Extract the [x, y] coordinate from the center of the cell holding the provided text.  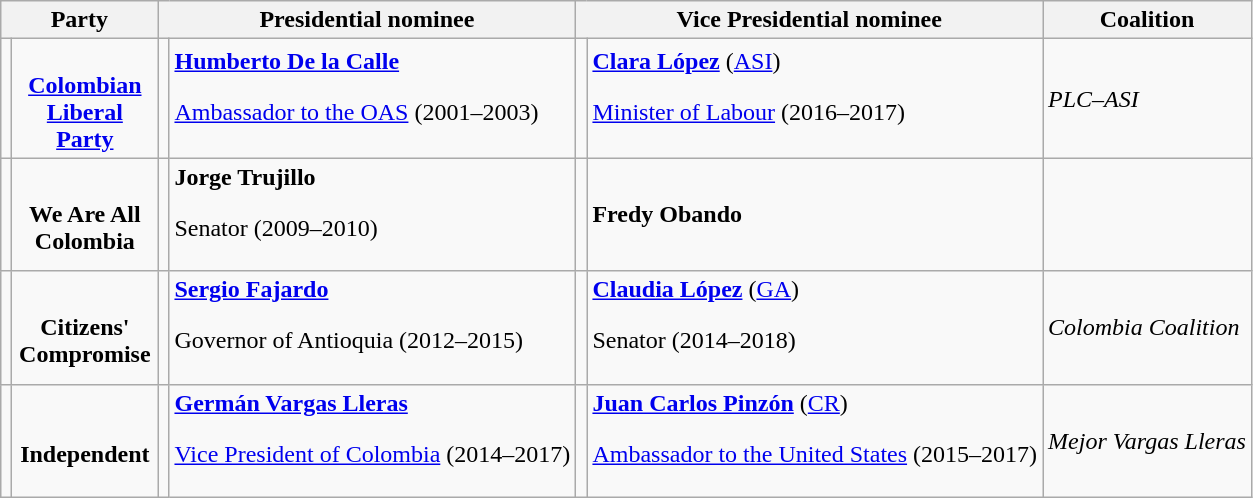
We Are All Colombia [85, 214]
Mejor Vargas Lleras [1148, 440]
Party [80, 20]
Juan Carlos Pinzón (CR) Ambassador to the United States (2015–2017) [815, 440]
PLC–ASI [1148, 98]
Germán Vargas Lleras Vice President of Colombia (2014–2017) [372, 440]
Coalition [1148, 20]
Fredy Obando [815, 214]
Humberto De la Calle Ambassador to the OAS (2001–2003) [372, 98]
Independent [85, 440]
Jorge Trujillo Senator (2009–2010) [372, 214]
Claudia López (GA)Senator (2014–2018) [815, 328]
Sergio FajardoGovernor of Antioquia (2012–2015) [372, 328]
Citizens' Compromise [85, 328]
Presidential nominee [367, 20]
Clara López (ASI) Minister of Labour (2016–2017) [815, 98]
Colombia Coalition [1148, 328]
Colombian Liberal Party [85, 98]
Vice Presidential nominee [810, 20]
